Detect which cell encompasses the target text, then output its [X, Y] center coordinate. 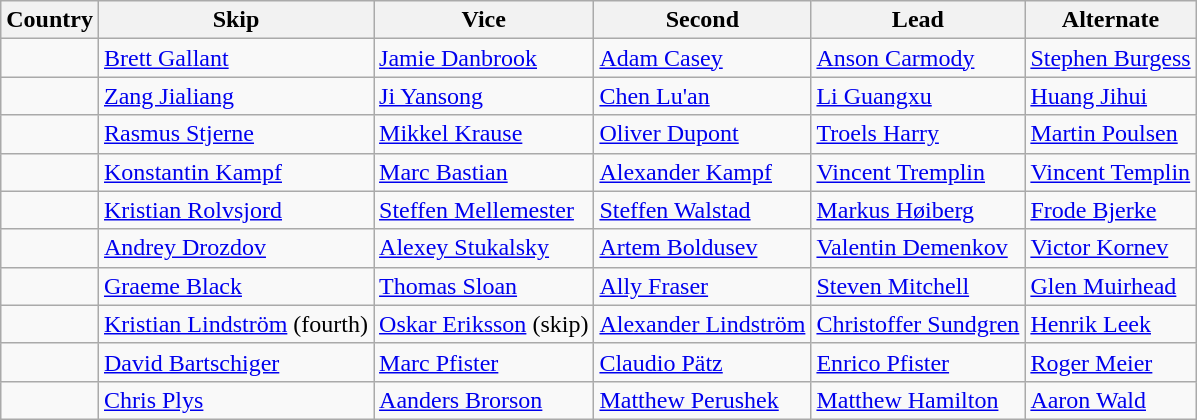
Rasmus Stjerne [236, 134]
Ally Fraser [702, 286]
Graeme Black [236, 286]
Andrey Drozdov [236, 248]
Oliver Dupont [702, 134]
Konstantin Kampf [236, 172]
Aanders Brorson [484, 400]
Roger Meier [1110, 362]
Chen Lu'an [702, 96]
Steven Mitchell [918, 286]
Zang Jialiang [236, 96]
Chris Plys [236, 400]
Matthew Hamilton [918, 400]
Jamie Danbrook [484, 58]
Markus Høiberg [918, 210]
Alexander Lindström [702, 324]
Mikkel Krause [484, 134]
Kristian Rolvsjord [236, 210]
Stephen Burgess [1110, 58]
Vincent Templin [1110, 172]
Victor Kornev [1110, 248]
Steffen Mellemester [484, 210]
Second [702, 20]
Kristian Lindström (fourth) [236, 324]
Martin Poulsen [1110, 134]
Adam Casey [702, 58]
Christoffer Sundgren [918, 324]
Lead [918, 20]
Alexey Stukalsky [484, 248]
Valentin Demenkov [918, 248]
Marc Pfister [484, 362]
Henrik Leek [1110, 324]
David Bartschiger [236, 362]
Brett Gallant [236, 58]
Anson Carmody [918, 58]
Oskar Eriksson (skip) [484, 324]
Claudio Pätz [702, 362]
Matthew Perushek [702, 400]
Marc Bastian [484, 172]
Huang Jihui [1110, 96]
Alexander Kampf [702, 172]
Vincent Tremplin [918, 172]
Aaron Wald [1110, 400]
Steffen Walstad [702, 210]
Skip [236, 20]
Troels Harry [918, 134]
Enrico Pfister [918, 362]
Thomas Sloan [484, 286]
Alternate [1110, 20]
Vice [484, 20]
Li Guangxu [918, 96]
Glen Muirhead [1110, 286]
Artem Boldusev [702, 248]
Ji Yansong [484, 96]
Frode Bjerke [1110, 210]
Country [50, 20]
